Return [X, Y] of the center of cell containing provided text 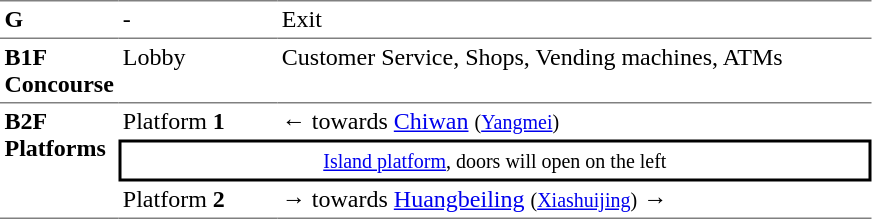
Lobby [198, 71]
B1FConcourse [59, 71]
← towards Chiwan (Yangmei) [574, 122]
Platform 1 [198, 122]
Island platform, doors will open on the left [494, 161]
Customer Service, Shops, Vending machines, ATMs [574, 71]
G [59, 19]
Exit [574, 19]
- [198, 19]
